For the text-containing cell, return its midpoint in [X, Y] coordinate format. 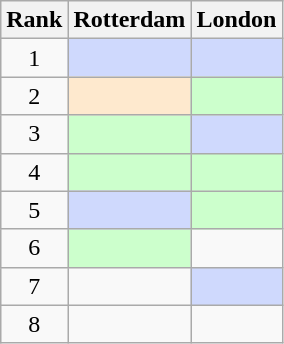
7 [34, 286]
3 [34, 134]
5 [34, 210]
4 [34, 172]
2 [34, 96]
Rotterdam [130, 20]
London [236, 20]
6 [34, 248]
8 [34, 324]
Rank [34, 20]
1 [34, 58]
